For the text-containing cell, return its midpoint in (X, Y) coordinate format. 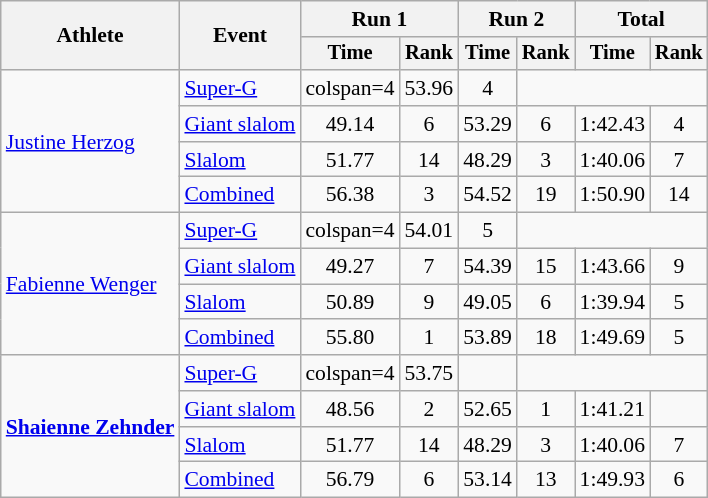
Run 1 (379, 19)
1:49.93 (612, 480)
Event (240, 36)
53.29 (488, 124)
53.96 (430, 88)
50.89 (350, 302)
53.75 (430, 373)
13 (546, 480)
48.56 (350, 409)
49.14 (350, 124)
Run 2 (516, 19)
Total (642, 19)
1:41.21 (612, 409)
54.39 (488, 267)
54.52 (488, 195)
1:50.90 (612, 195)
19 (546, 195)
1:49.69 (612, 338)
Shaienne Zehnder (90, 426)
Fabienne Wenger (90, 284)
1:39.94 (612, 302)
49.05 (488, 302)
53.14 (488, 480)
2 (430, 409)
52.65 (488, 409)
Justine Herzog (90, 141)
Athlete (90, 36)
56.79 (350, 480)
55.80 (350, 338)
15 (546, 267)
56.38 (350, 195)
49.27 (350, 267)
18 (546, 338)
1:42.43 (612, 124)
53.89 (488, 338)
1:43.66 (612, 267)
54.01 (430, 231)
